Find where the given text appears and provide that cell's center as (X, Y) coordinate. 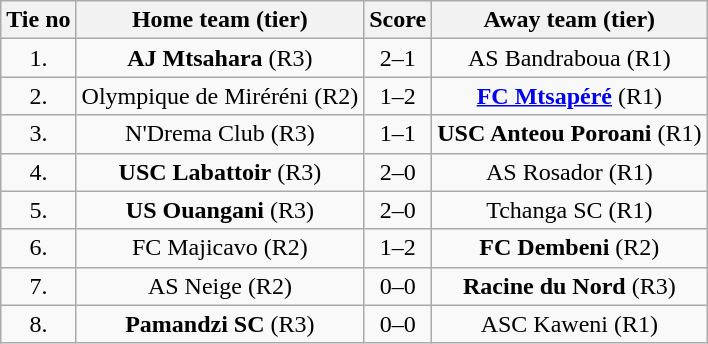
AS Neige (R2) (220, 286)
Olympique de Miréréni (R2) (220, 96)
AS Bandraboua (R1) (570, 58)
Tchanga SC (R1) (570, 210)
Away team (tier) (570, 20)
Tie no (38, 20)
4. (38, 172)
USC Labattoir (R3) (220, 172)
AS Rosador (R1) (570, 172)
FC Majicavo (R2) (220, 248)
Racine du Nord (R3) (570, 286)
FC Dembeni (R2) (570, 248)
Pamandzi SC (R3) (220, 324)
2. (38, 96)
1. (38, 58)
1–1 (398, 134)
6. (38, 248)
3. (38, 134)
8. (38, 324)
US Ouangani (R3) (220, 210)
FC Mtsapéré (R1) (570, 96)
Home team (tier) (220, 20)
ASC Kaweni (R1) (570, 324)
2–1 (398, 58)
7. (38, 286)
Score (398, 20)
AJ Mtsahara (R3) (220, 58)
N'Drema Club (R3) (220, 134)
5. (38, 210)
USC Anteou Poroani (R1) (570, 134)
